Search for the cell housing the specified text and yield its (X, Y) center coordinate. 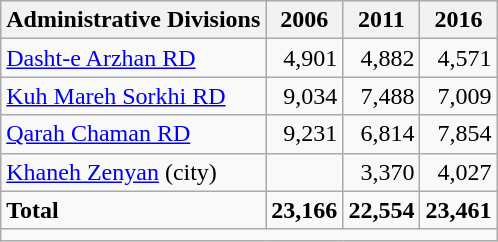
9,231 (304, 134)
Qarah Chaman RD (134, 134)
4,882 (382, 58)
Administrative Divisions (134, 20)
Total (134, 210)
7,854 (458, 134)
23,166 (304, 210)
4,901 (304, 58)
9,034 (304, 96)
2006 (304, 20)
22,554 (382, 210)
23,461 (458, 210)
4,027 (458, 172)
7,488 (382, 96)
7,009 (458, 96)
3,370 (382, 172)
2011 (382, 20)
Khaneh Zenyan (city) (134, 172)
2016 (458, 20)
Kuh Mareh Sorkhi RD (134, 96)
4,571 (458, 58)
Dasht-e Arzhan RD (134, 58)
6,814 (382, 134)
